Return [X, Y] of the center of cell containing provided text 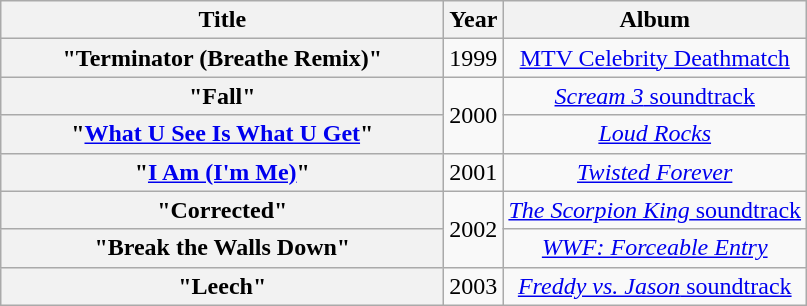
Freddy vs. Jason soundtrack [655, 286]
Twisted Forever [655, 172]
"Break the Walls Down" [222, 248]
"Fall" [222, 96]
Loud Rocks [655, 134]
"Corrected" [222, 210]
"Leech" [222, 286]
WWF: Forceable Entry [655, 248]
2001 [474, 172]
"I Am (I'm Me)" [222, 172]
"Terminator (Breathe Remix)" [222, 58]
MTV Celebrity Deathmatch [655, 58]
2000 [474, 115]
Album [655, 20]
Scream 3 soundtrack [655, 96]
2002 [474, 229]
Year [474, 20]
1999 [474, 58]
The Scorpion King soundtrack [655, 210]
"What U See Is What U Get" [222, 134]
2003 [474, 286]
Title [222, 20]
